Output the [x, y] coordinate of the center of the cell containing the given text.  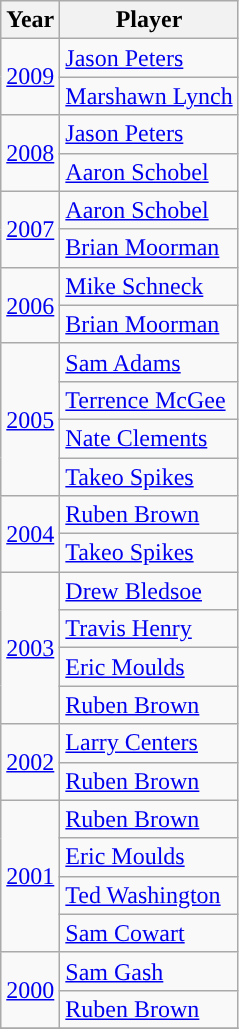
Sam Cowart [149, 933]
Year [30, 20]
Mike Schneck [149, 286]
Marshawn Lynch [149, 96]
Nate Clements [149, 438]
2007 [30, 229]
2005 [30, 419]
Larry Centers [149, 743]
Ted Washington [149, 895]
2001 [30, 876]
Travis Henry [149, 629]
Drew Bledsoe [149, 591]
Sam Gash [149, 971]
2000 [30, 990]
Sam Adams [149, 362]
Terrence McGee [149, 400]
2004 [30, 534]
2006 [30, 305]
2002 [30, 762]
2003 [30, 648]
Player [149, 20]
2008 [30, 153]
2009 [30, 77]
